Locate the cell with the specified text and output its (X, Y) center coordinate. 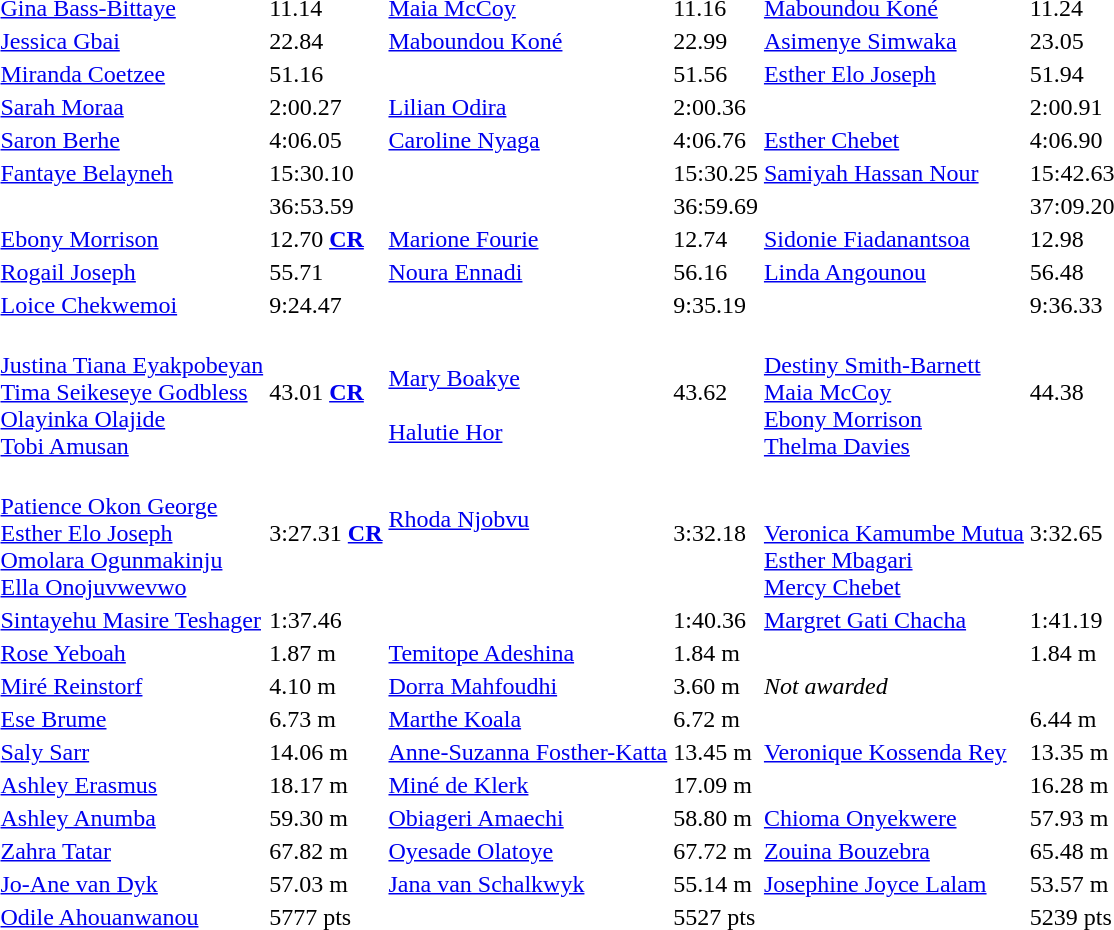
1:37.46 (326, 620)
Destiny Smith-BarnettMaia McCoyEbony MorrisonThelma Davies (894, 392)
2:00.36 (716, 107)
3:32.18 (716, 533)
1:40.36 (716, 620)
67.72 m (716, 851)
Zouina Bouzebra (894, 851)
22.84 (326, 41)
6.73 m (326, 719)
Noura Ennadi (528, 272)
51.56 (716, 74)
Josephine Joyce Lalam (894, 884)
Lilian Odira (528, 107)
Temitope Adeshina (528, 653)
Caroline Nyaga (528, 140)
Jana van Schalkwyk (528, 884)
Rhoda Njobvu (528, 533)
Margret Gati Chacha (894, 620)
Marthe Koala (528, 719)
Oyesade Olatoye (528, 851)
Marione Fourie (528, 239)
Miné de Klerk (528, 785)
Esther Elo Joseph (894, 74)
58.80 m (716, 818)
59.30 m (326, 818)
Veronique Kossenda Rey (894, 752)
4:06.76 (716, 140)
Dorra Mahfoudhi (528, 686)
9:35.19 (716, 305)
4:06.05 (326, 140)
Esther Chebet (894, 140)
56.16 (716, 272)
3.60 m (716, 686)
14.06 m (326, 752)
57.03 m (326, 884)
36:53.59 (326, 206)
Mary BoakyeHalutie Hor (528, 392)
67.82 m (326, 851)
Obiageri Amaechi (528, 818)
6.72 m (716, 719)
Maboundou Koné (528, 41)
12.70 CR (326, 239)
22.99 (716, 41)
43.01 CR (326, 392)
4.10 m (326, 686)
55.71 (326, 272)
Asimenye Simwaka (894, 41)
12.74 (716, 239)
Linda Angounou (894, 272)
Veronica Kamumbe MutuaEsther MbagariMercy Chebet (894, 533)
15:30.25 (716, 173)
13.45 m (716, 752)
Samiyah Hassan Nour (894, 173)
9:24.47 (326, 305)
1.84 m (716, 653)
36:59.69 (716, 206)
18.17 m (326, 785)
15:30.10 (326, 173)
43.62 (716, 392)
2:00.27 (326, 107)
55.14 m (716, 884)
Anne-Suzanna Fosther-Katta (528, 752)
1.87 m (326, 653)
Sidonie Fiadanantsoa (894, 239)
3:27.31 CR (326, 533)
51.16 (326, 74)
17.09 m (716, 785)
Chioma Onyekwere (894, 818)
